Scan for the cell matching the given text and deliver its (x, y) coordinate at center. 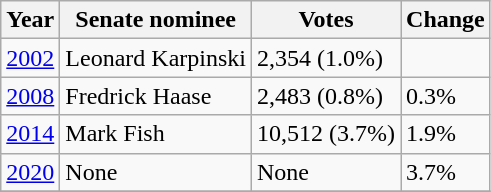
Fredrick Haase (156, 96)
Year (30, 20)
Votes (326, 20)
2014 (30, 134)
Leonard Karpinski (156, 58)
Change (446, 20)
2020 (30, 172)
2002 (30, 58)
2,354 (1.0%) (326, 58)
Mark Fish (156, 134)
1.9% (446, 134)
3.7% (446, 172)
Senate nominee (156, 20)
2008 (30, 96)
10,512 (3.7%) (326, 134)
2,483 (0.8%) (326, 96)
0.3% (446, 96)
